From the cell containing the given text, extract its center point as [X, Y] coordinate. 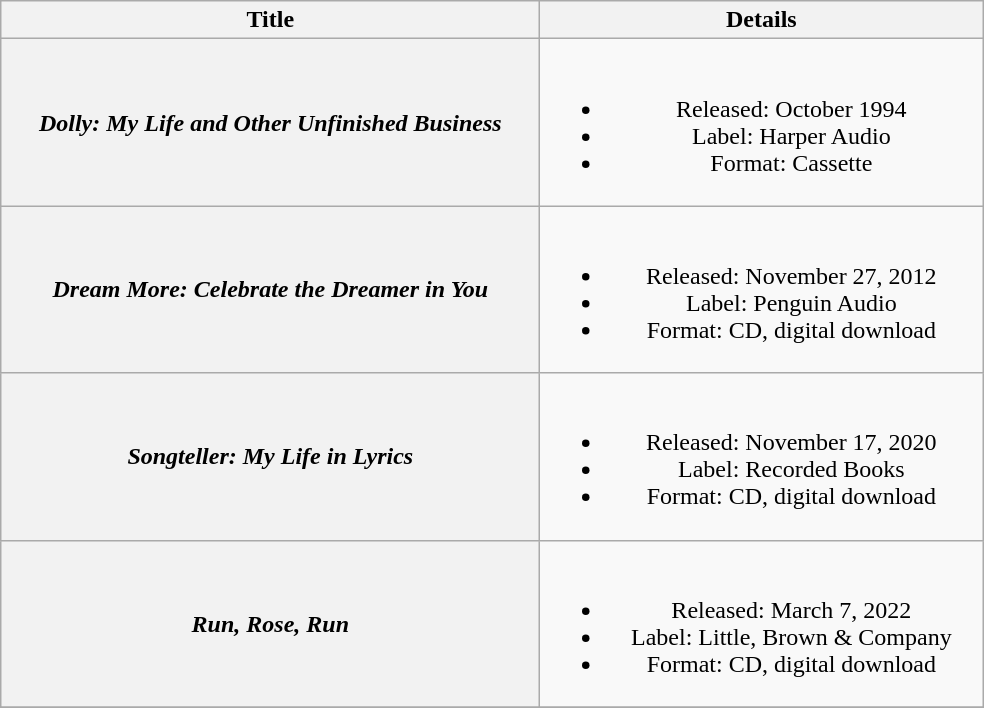
Details [762, 20]
Title [270, 20]
Songteller: My Life in Lyrics [270, 456]
Dolly: My Life and Other Unfinished Business [270, 122]
Released: October 1994Label: Harper AudioFormat: Cassette [762, 122]
Released: March 7, 2022Label: Little, Brown & CompanyFormat: CD, digital download [762, 624]
Released: November 27, 2012Label: Penguin AudioFormat: CD, digital download [762, 290]
Dream More: Celebrate the Dreamer in You [270, 290]
Released: November 17, 2020Label: Recorded BooksFormat: CD, digital download [762, 456]
Run, Rose, Run [270, 624]
